Find where the given text appears and provide that cell's center as (X, Y) coordinate. 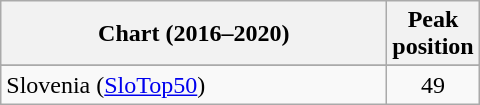
Chart (2016–2020) (194, 34)
Slovenia (SloTop50) (194, 85)
Peakposition (433, 34)
49 (433, 85)
